Output the [x, y] coordinate of the center of the cell containing the given text.  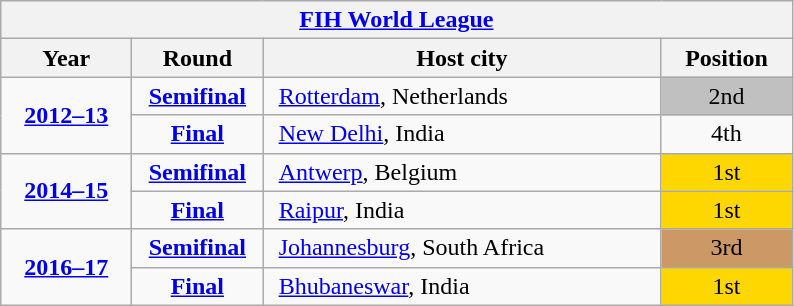
Position [726, 58]
Johannesburg, South Africa [462, 248]
Raipur, India [462, 210]
Year [66, 58]
3rd [726, 248]
2nd [726, 96]
2014–15 [66, 191]
2012–13 [66, 115]
2016–17 [66, 267]
4th [726, 134]
New Delhi, India [462, 134]
FIH World League [396, 20]
Antwerp, Belgium [462, 172]
Round [198, 58]
Host city [462, 58]
Bhubaneswar, India [462, 286]
Rotterdam, Netherlands [462, 96]
